Search for the cell housing the specified text and yield its (x, y) center coordinate. 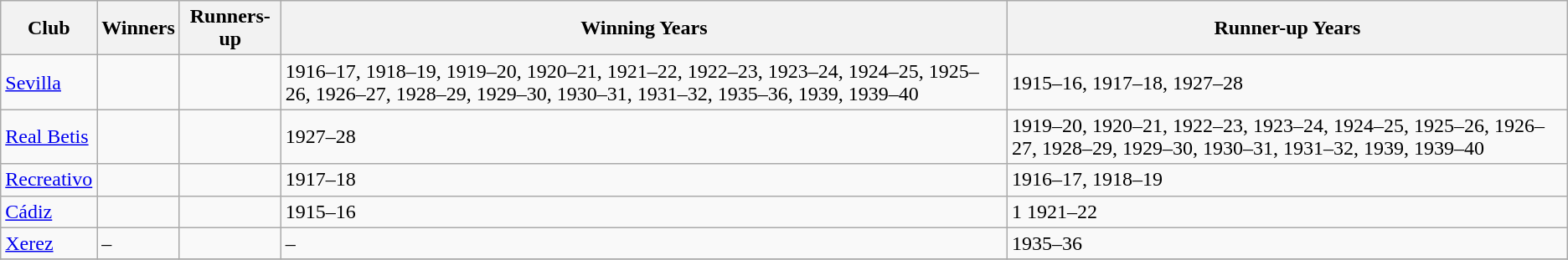
1915–16, 1917–18, 1927–28 (1288, 82)
Winners (139, 28)
1916–17, 1918–19, 1919–20, 1920–21, 1921–22, 1922–23, 1923–24, 1924–25, 1925–26, 1926–27, 1928–29, 1929–30, 1930–31, 1931–32, 1935–36, 1939, 1939–40 (643, 82)
Real Betis (49, 137)
Winning Years (643, 28)
1 1921–22 (1288, 212)
Runner-up Years (1288, 28)
Xerez (49, 243)
Sevilla (49, 82)
1919–20, 1920–21, 1922–23, 1923–24, 1924–25, 1925–26, 1926–27, 1928–29, 1929–30, 1930–31, 1931–32, 1939, 1939–40 (1288, 137)
1935–36 (1288, 243)
Cádiz (49, 212)
1915–16 (643, 212)
1927–28 (643, 137)
1916–17, 1918–19 (1288, 180)
Recreativo (49, 180)
1917–18 (643, 180)
Runners-up (230, 28)
Club (49, 28)
